Locate the cell with the specified text and output its (x, y) center coordinate. 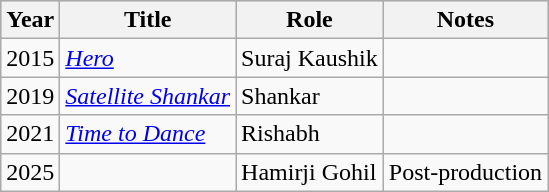
2025 (30, 172)
Hamirji Gohil (310, 172)
Suraj Kaushik (310, 58)
2021 (30, 134)
2019 (30, 96)
Post-production (465, 172)
Title (148, 20)
Year (30, 20)
Role (310, 20)
Rishabh (310, 134)
Satellite Shankar (148, 96)
Shankar (310, 96)
2015 (30, 58)
Time to Dance (148, 134)
Hero (148, 58)
Notes (465, 20)
